Output the [X, Y] coordinate of the center of the cell containing the given text.  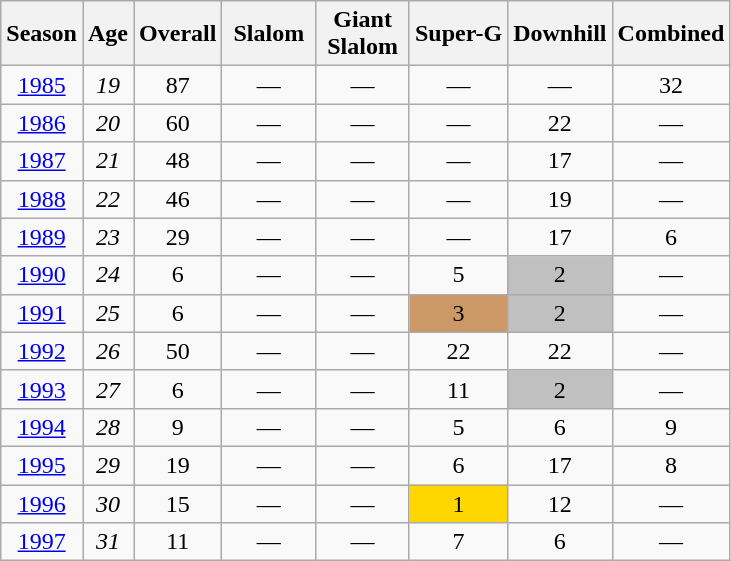
Giant Slalom [363, 34]
Slalom [269, 34]
48 [178, 161]
8 [671, 465]
1986 [42, 123]
50 [178, 351]
24 [108, 275]
1992 [42, 351]
31 [108, 542]
23 [108, 237]
32 [671, 85]
1996 [42, 503]
7 [458, 542]
1994 [42, 427]
25 [108, 313]
12 [560, 503]
1995 [42, 465]
27 [108, 389]
3 [458, 313]
Overall [178, 34]
Downhill [560, 34]
Combined [671, 34]
21 [108, 161]
20 [108, 123]
15 [178, 503]
Age [108, 34]
1993 [42, 389]
Season [42, 34]
Super-G [458, 34]
60 [178, 123]
1990 [42, 275]
30 [108, 503]
1988 [42, 199]
26 [108, 351]
1989 [42, 237]
1991 [42, 313]
46 [178, 199]
1987 [42, 161]
1985 [42, 85]
1 [458, 503]
28 [108, 427]
87 [178, 85]
1997 [42, 542]
